Provide the [x, y] coordinate of the cell's center where the given text is located.  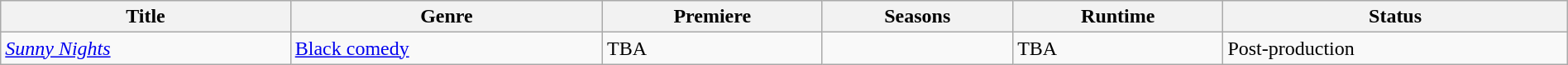
Black comedy [447, 48]
Genre [447, 17]
Runtime [1118, 17]
Premiere [713, 17]
Title [146, 17]
Sunny Nights [146, 48]
Status [1395, 17]
Post-production [1395, 48]
Seasons [918, 17]
